Detect which cell encompasses the target text, then output its (x, y) center coordinate. 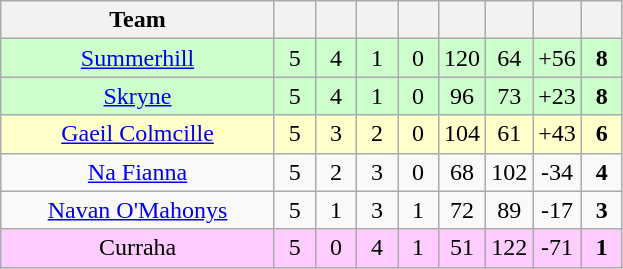
68 (462, 172)
6 (602, 134)
Gaeil Colmcille (138, 134)
Summerhill (138, 58)
Navan O'Mahonys (138, 210)
89 (510, 210)
Skryne (138, 96)
+43 (558, 134)
96 (462, 96)
64 (510, 58)
-34 (558, 172)
104 (462, 134)
Curraha (138, 248)
73 (510, 96)
61 (510, 134)
+23 (558, 96)
-71 (558, 248)
122 (510, 248)
51 (462, 248)
Team (138, 20)
Na Fianna (138, 172)
+56 (558, 58)
72 (462, 210)
102 (510, 172)
-17 (558, 210)
120 (462, 58)
